Return [X, Y] of the center of cell containing provided text 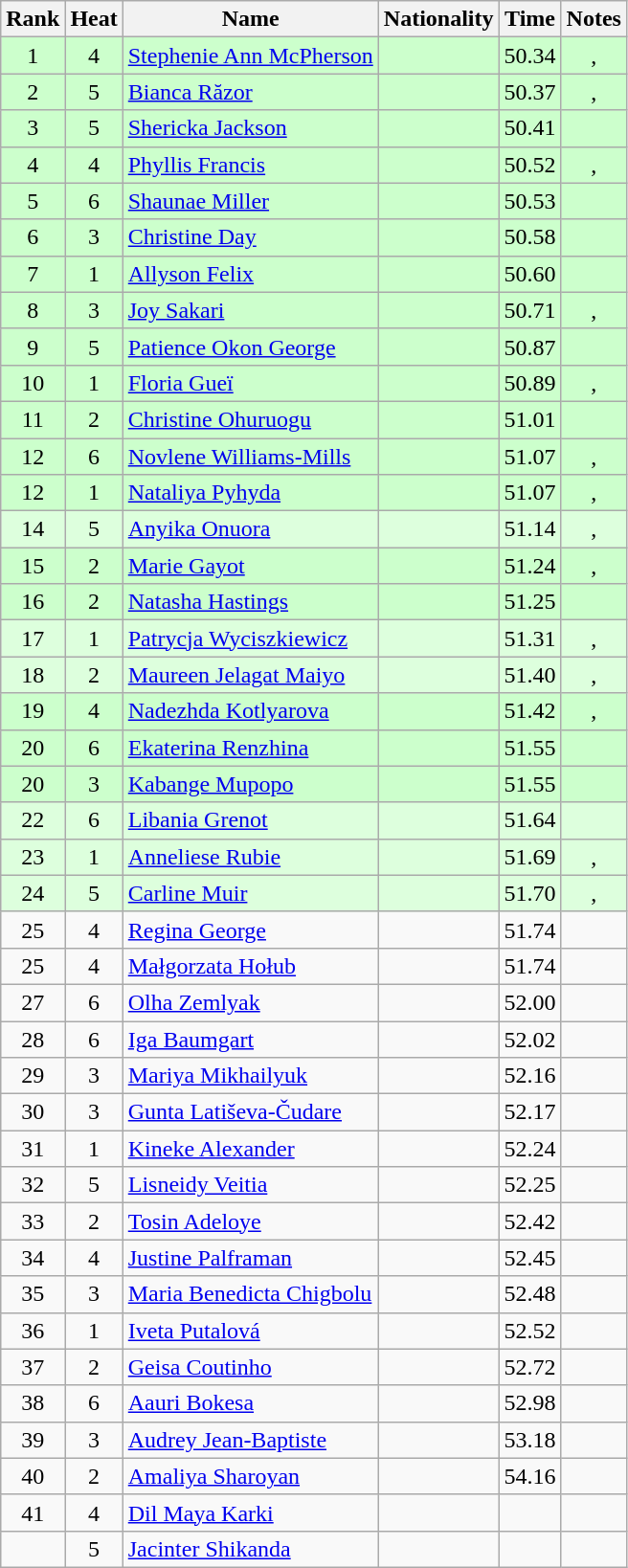
7 [33, 274]
50.52 [530, 165]
10 [33, 383]
Name [251, 19]
Time [530, 19]
Iveta Putalová [251, 1331]
Ekaterina Renzhina [251, 748]
29 [33, 1076]
50.58 [530, 237]
Shaunae Miller [251, 201]
52.16 [530, 1076]
52.98 [530, 1403]
Carline Muir [251, 893]
52.45 [530, 1258]
Kabange Mupopo [251, 784]
50.60 [530, 274]
50.89 [530, 383]
23 [33, 857]
51.25 [530, 602]
Allyson Felix [251, 274]
Małgorzata Hołub [251, 966]
Nationality [438, 19]
Nadezhda Kotlyarova [251, 711]
Patience Okon George [251, 347]
51.70 [530, 893]
51.24 [530, 566]
54.16 [530, 1476]
Christine Ohuruogu [251, 419]
Patrycja Wyciszkiewicz [251, 638]
51.31 [530, 638]
53.18 [530, 1440]
18 [33, 675]
52.52 [530, 1331]
32 [33, 1185]
Novlene Williams-Mills [251, 457]
52.24 [530, 1149]
51.14 [530, 529]
Joy Sakari [251, 310]
Nataliya Pyhyda [251, 493]
Rank [33, 19]
Maureen Jelagat Maiyo [251, 675]
Natasha Hastings [251, 602]
Christine Day [251, 237]
24 [33, 893]
Olha Zemlyak [251, 1002]
38 [33, 1403]
17 [33, 638]
Stephenie Ann McPherson [251, 56]
15 [33, 566]
Heat [94, 19]
Justine Palframan [251, 1258]
40 [33, 1476]
52.25 [530, 1185]
27 [33, 1002]
31 [33, 1149]
Maria Benedicta Chigbolu [251, 1294]
Lisneidy Veitia [251, 1185]
37 [33, 1367]
51.64 [530, 820]
51.40 [530, 675]
41 [33, 1512]
Floria Gueï [251, 383]
50.53 [530, 201]
19 [33, 711]
Phyllis Francis [251, 165]
35 [33, 1294]
9 [33, 347]
28 [33, 1039]
Kineke Alexander [251, 1149]
52.48 [530, 1294]
Gunta Latiševa-Čudare [251, 1112]
8 [33, 310]
36 [33, 1331]
50.37 [530, 92]
34 [33, 1258]
Regina George [251, 930]
52.42 [530, 1221]
30 [33, 1112]
50.87 [530, 347]
Jacinter Shikanda [251, 1549]
39 [33, 1440]
Libania Grenot [251, 820]
33 [33, 1221]
52.17 [530, 1112]
51.42 [530, 711]
Notes [594, 19]
Aauri Bokesa [251, 1403]
51.01 [530, 419]
Audrey Jean-Baptiste [251, 1440]
52.02 [530, 1039]
Dil Maya Karki [251, 1512]
50.71 [530, 310]
16 [33, 602]
Anneliese Rubie [251, 857]
52.72 [530, 1367]
11 [33, 419]
Marie Gayot [251, 566]
Tosin Adeloye [251, 1221]
Geisa Coutinho [251, 1367]
Shericka Jackson [251, 128]
Mariya Mikhailyuk [251, 1076]
Amaliya Sharoyan [251, 1476]
14 [33, 529]
50.34 [530, 56]
50.41 [530, 128]
52.00 [530, 1002]
Bianca Răzor [251, 92]
51.69 [530, 857]
22 [33, 820]
Anyika Onuora [251, 529]
Iga Baumgart [251, 1039]
